Return the [X, Y] coordinate for the center point of the cell that contains the specified text.  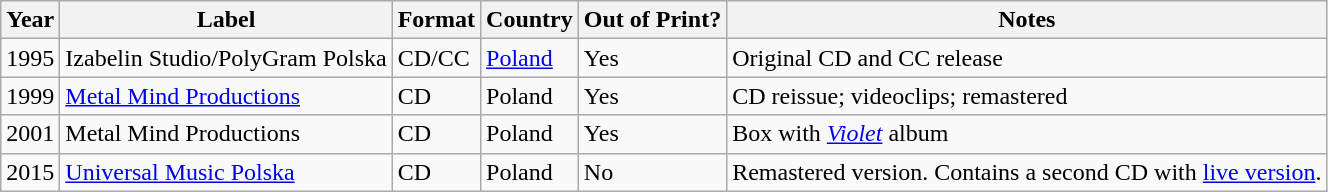
Year [30, 20]
CD reissue; videoclips; remastered [1027, 96]
No [652, 172]
Country [530, 20]
Original CD and CC release [1027, 58]
Box with Violet album [1027, 134]
Out of Print? [652, 20]
1999 [30, 96]
2001 [30, 134]
Remastered version. Contains a second CD with live version. [1027, 172]
Format [436, 20]
Label [226, 20]
Izabelin Studio/PolyGram Polska [226, 58]
Universal Music Polska [226, 172]
CD/CC [436, 58]
Notes [1027, 20]
2015 [30, 172]
1995 [30, 58]
